Find where the given text appears and provide that cell's center as [X, Y] coordinate. 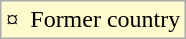
¤ Former country [94, 20]
